Output the [X, Y] coordinate of the center of the cell containing the given text.  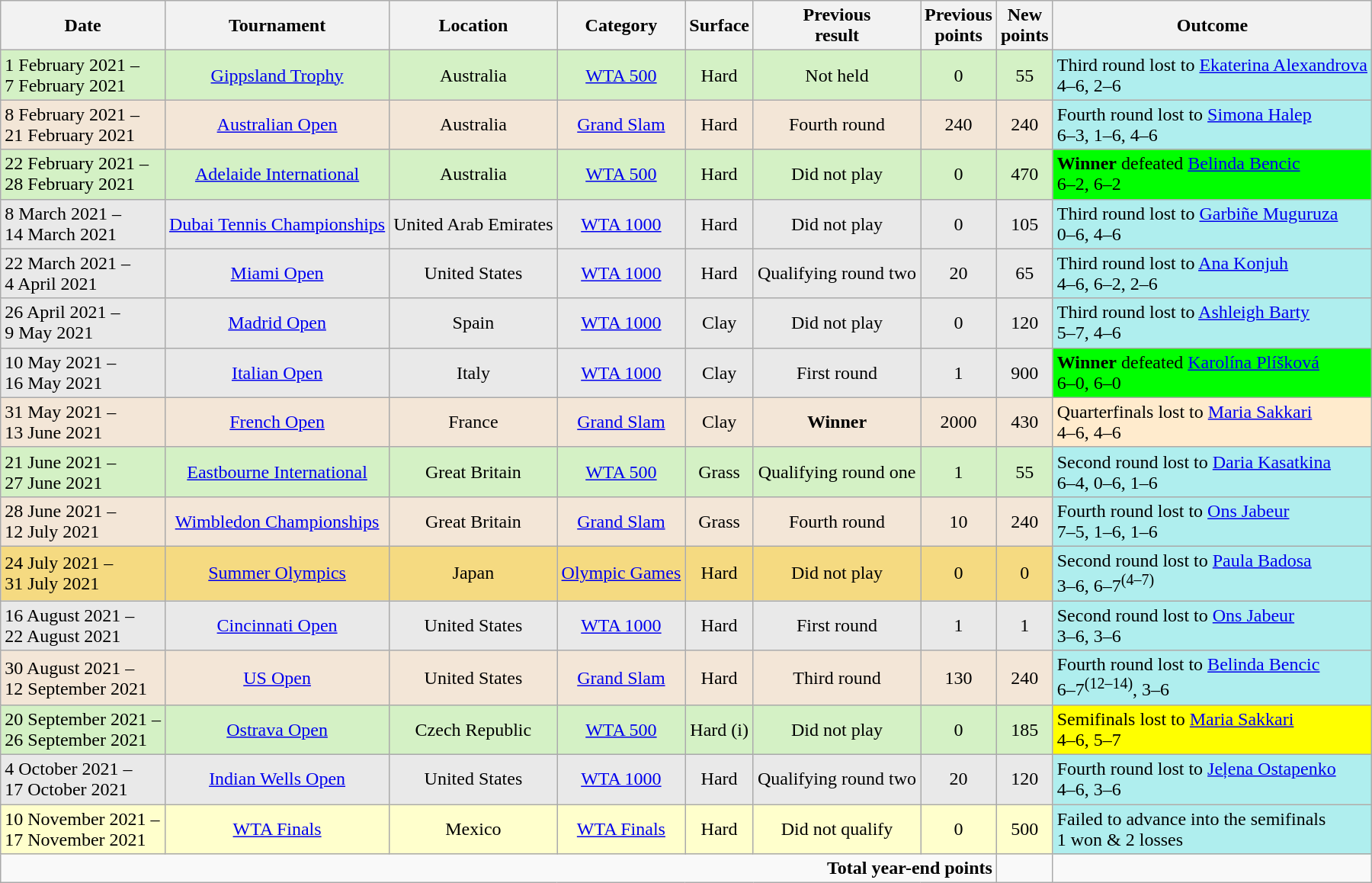
22 February 2021 –28 February 2021 [83, 174]
2000 [959, 422]
16 August 2021 –22 August 2021 [83, 625]
Adelaide International [277, 174]
French Open [277, 422]
Italy [473, 372]
Total year-end points [498, 869]
US Open [277, 678]
Olympic Games [621, 573]
Miami Open [277, 273]
Quarterfinals lost to Maria Sakkari4–6, 4–6 [1212, 422]
Winner defeated Karolína Plíšková6–0, 6–0 [1212, 372]
900 [1024, 372]
Ostrava Open [277, 730]
10 May 2021 –16 May 2021 [83, 372]
65 [1024, 273]
Dubai Tennis Championships [277, 224]
Did not qualify [837, 830]
20 September 2021 –26 September 2021 [83, 730]
Japan [473, 573]
30 August 2021 –12 September 2021 [83, 678]
Mexico [473, 830]
Italian Open [277, 372]
Third round [837, 678]
500 [1024, 830]
22 March 2021 –4 April 2021 [83, 273]
Failed to advance into the semifinals1 won & 2 losses [1212, 830]
Fourth round lost to Simona Halep6–3, 1–6, 4–6 [1212, 125]
Category [621, 26]
Previouspoints [959, 26]
Summer Olympics [277, 573]
Newpoints [1024, 26]
Gippsland Trophy [277, 75]
Winner defeated Belinda Bencic6–2, 6–2 [1212, 174]
31 May 2021 –13 June 2021 [83, 422]
130 [959, 678]
Outcome [1212, 26]
Third round lost to Ana Konjuh4–6, 6–2, 2–6 [1212, 273]
Not held [837, 75]
24 July 2021 –31 July 2021 [83, 573]
Winner [837, 422]
Spain [473, 323]
Third round lost to Ashleigh Barty5–7, 4–6 [1212, 323]
United Arab Emirates [473, 224]
430 [1024, 422]
Third round lost to Ekaterina Alexandrova4–6, 2–6 [1212, 75]
Cincinnati Open [277, 625]
Czech Republic [473, 730]
8 March 2021 –14 March 2021 [83, 224]
10 [959, 522]
8 February 2021 –21 February 2021 [83, 125]
Third round lost to Garbiñe Muguruza0–6, 4–6 [1212, 224]
4 October 2021 –17 October 2021 [83, 779]
Fourth round lost to Jeļena Ostapenko4–6, 3–6 [1212, 779]
10 November 2021 –17 November 2021 [83, 830]
Qualifying round one [837, 471]
28 June 2021 –12 July 2021 [83, 522]
185 [1024, 730]
470 [1024, 174]
Wimbledon Championships [277, 522]
Surface [720, 26]
Madrid Open [277, 323]
Tournament [277, 26]
105 [1024, 224]
Second round lost to Daria Kasatkina6–4, 0–6, 1–6 [1212, 471]
France [473, 422]
Second round lost to Ons Jabeur3–6, 3–6 [1212, 625]
Indian Wells Open [277, 779]
Australian Open [277, 125]
Eastbourne International [277, 471]
Previousresult [837, 26]
Date [83, 26]
21 June 2021 –27 June 2021 [83, 471]
1 February 2021 –7 February 2021 [83, 75]
Semifinals lost to Maria Sakkari4–6, 5–7 [1212, 730]
26 April 2021 –9 May 2021 [83, 323]
Second round lost to Paula Badosa3–6, 6–7(4–7) [1212, 573]
Fourth round lost to Belinda Bencic6–7(12–14), 3–6 [1212, 678]
Hard (i) [720, 730]
Fourth round lost to Ons Jabeur7–5, 1–6, 1–6 [1212, 522]
Location [473, 26]
